Find where the given text appears and provide that cell's center as (x, y) coordinate. 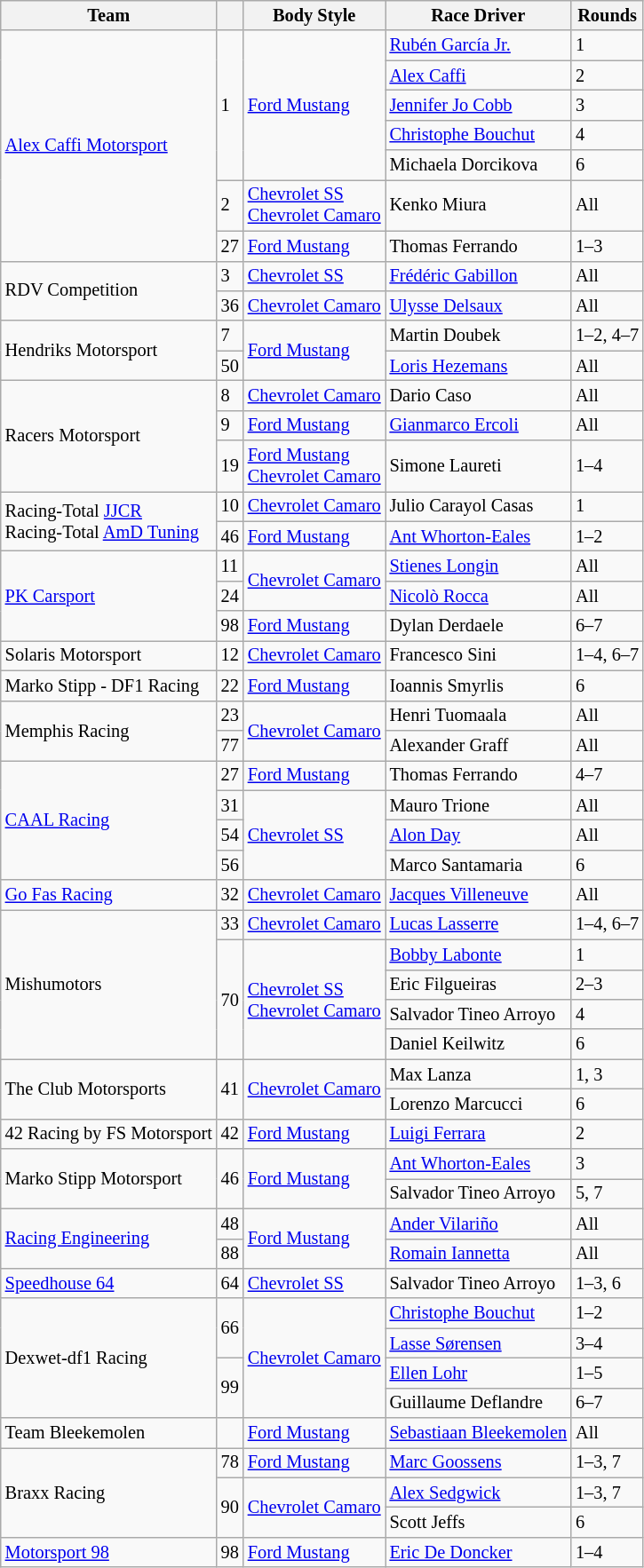
99 (230, 1387)
Racers Motorsport (108, 435)
Rounds (608, 15)
Jennifer Jo Cobb (479, 105)
Racing-Total JJCR Racing-Total AmD Tuning (108, 520)
1–3 (608, 246)
Francesco Sini (479, 655)
Motorsport 98 (108, 1552)
9 (230, 425)
Alexander Graff (479, 745)
56 (230, 865)
Romain Iannetta (479, 1254)
19 (230, 466)
Team (108, 15)
41 (230, 1089)
Marc Goossens (479, 1462)
Guillaume Deflandre (479, 1403)
Go Fas Racing (108, 895)
1–3, 6 (608, 1283)
Memphis Racing (108, 730)
10 (230, 506)
Ford Mustang Chevrolet Camaro (314, 466)
Body Style (314, 15)
Ioannis Smyrlis (479, 685)
Race Driver (479, 15)
7 (230, 336)
RDV Competition (108, 291)
42 (230, 1134)
Alex Caffi Motorsport (108, 146)
Sebastiaan Bleekemolen (479, 1433)
48 (230, 1224)
Loris Hezemans (479, 366)
Luigi Ferrara (479, 1134)
11 (230, 566)
Lucas Lasserre (479, 924)
Eric De Doncker (479, 1552)
5, 7 (608, 1193)
8 (230, 395)
Daniel Keilwitz (479, 1044)
Racing Engineering (108, 1238)
31 (230, 805)
Ander Vilariño (479, 1224)
32 (230, 895)
Braxx Racing (108, 1492)
Gianmarco Ercoli (479, 425)
Michaela Dorcikova (479, 165)
Frédéric Gabillon (479, 276)
Jacques Villeneuve (479, 895)
50 (230, 366)
66 (230, 1328)
77 (230, 745)
33 (230, 924)
Alon Day (479, 835)
4–7 (608, 775)
24 (230, 596)
22 (230, 685)
Eric Filgueiras (479, 985)
PK Carsport (108, 595)
54 (230, 835)
Solaris Motorsport (108, 655)
Scott Jeffs (479, 1523)
Marko Stipp - DF1 Racing (108, 685)
Henri Tuomaala (479, 716)
Nicolò Rocca (479, 596)
Stienes Longin (479, 566)
Mishumotors (108, 984)
Dario Caso (479, 395)
Marco Santamaria (479, 865)
90 (230, 1508)
78 (230, 1462)
88 (230, 1254)
Lorenzo Marcucci (479, 1104)
Rubén García Jr. (479, 45)
Team Bleekemolen (108, 1433)
12 (230, 655)
Kenko Miura (479, 205)
Max Lanza (479, 1074)
Dylan Derdaele (479, 626)
64 (230, 1283)
Speedhouse 64 (108, 1283)
Martin Doubek (479, 336)
Dexwet-df1 Racing (108, 1358)
The Club Motorsports (108, 1089)
36 (230, 305)
2–3 (608, 985)
3–4 (608, 1343)
Ellen Lohr (479, 1373)
Lasse Sørensen (479, 1343)
70 (230, 1000)
Hendriks Motorsport (108, 350)
Alex Caffi (479, 75)
23 (230, 716)
CAAL Racing (108, 820)
1–2, 4–7 (608, 336)
1–5 (608, 1373)
Alex Sedgwick (479, 1493)
42 Racing by FS Motorsport (108, 1134)
Bobby Labonte (479, 954)
Marko Stipp Motorsport (108, 1179)
Mauro Trione (479, 805)
Julio Carayol Casas (479, 506)
Simone Laureti (479, 466)
Ulysse Delsaux (479, 305)
1, 3 (608, 1074)
